Provide the (x, y) coordinate of the cell's center where the given text is located.  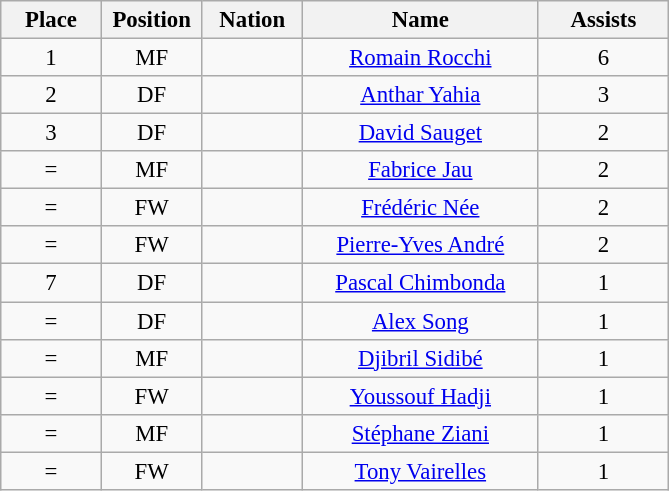
Nation (252, 20)
Fabrice Jau (421, 170)
6 (604, 58)
Position (152, 20)
7 (52, 283)
Romain Rocchi (421, 58)
Pascal Chimbonda (421, 283)
David Sauget (421, 133)
Youssouf Hadji (421, 396)
Anthar Yahia (421, 95)
Alex Song (421, 321)
Assists (604, 20)
Djibril Sidibé (421, 358)
Frédéric Née (421, 208)
Pierre-Yves André (421, 245)
Tony Vairelles (421, 471)
Stéphane Ziani (421, 433)
Place (52, 20)
Name (421, 20)
